Identify which cell holds the provided text, then report its [X, Y] central coordinate. 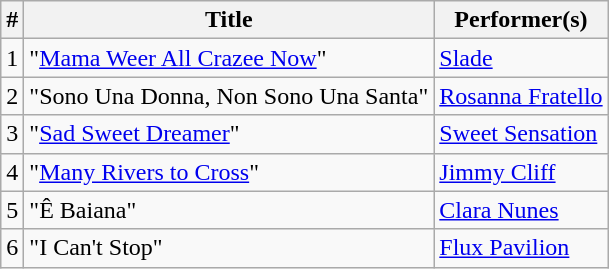
6 [12, 248]
"Mama Weer All Crazee Now" [229, 58]
4 [12, 172]
Flux Pavilion [521, 248]
Title [229, 20]
Clara Nunes [521, 210]
# [12, 20]
"Many Rivers to Cross" [229, 172]
"Ê Baiana" [229, 210]
"I Can't Stop" [229, 248]
Jimmy Cliff [521, 172]
Slade [521, 58]
Rosanna Fratello [521, 96]
Performer(s) [521, 20]
Sweet Sensation [521, 134]
3 [12, 134]
"Sad Sweet Dreamer" [229, 134]
1 [12, 58]
2 [12, 96]
"Sono Una Donna, Non Sono Una Santa" [229, 96]
5 [12, 210]
